Determine the [X, Y] coordinate at the center of the cell enclosing the given text.  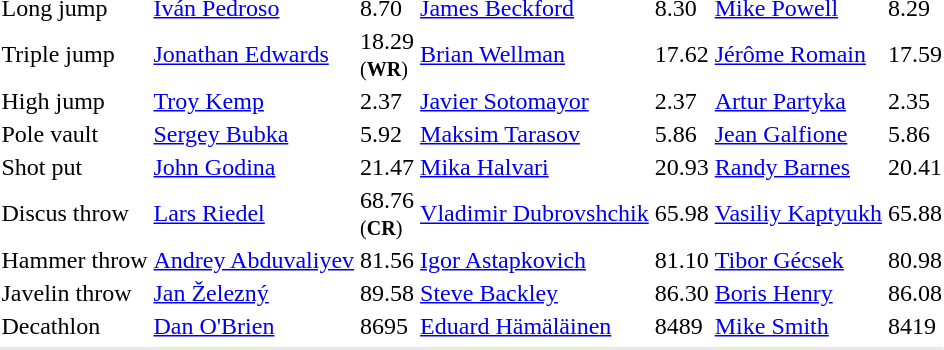
Randy Barnes [798, 167]
18.29(WR) [388, 54]
Lars Riedel [254, 214]
Steve Backley [535, 293]
Boris Henry [798, 293]
Javier Sotomayor [535, 101]
Andrey Abduvaliyev [254, 260]
Jan Železný [254, 293]
Mika Halvari [535, 167]
Shot put [74, 167]
Javelin throw [74, 293]
8489 [682, 326]
Troy Kemp [254, 101]
86.30 [682, 293]
89.58 [388, 293]
68.76(CR) [388, 214]
21.47 [388, 167]
Jérôme Romain [798, 54]
Dan O'Brien [254, 326]
17.59 [916, 54]
Discus throw [74, 214]
Brian Wellman [535, 54]
Decathlon [74, 326]
Vasiliy Kaptyukh [798, 214]
High jump [74, 101]
Igor Astapkovich [535, 260]
17.62 [682, 54]
65.98 [682, 214]
Jean Galfione [798, 134]
86.08 [916, 293]
5.92 [388, 134]
8695 [388, 326]
Hammer throw [74, 260]
20.41 [916, 167]
81.56 [388, 260]
Tibor Gécsek [798, 260]
Pole vault [74, 134]
8419 [916, 326]
Mike Smith [798, 326]
20.93 [682, 167]
65.88 [916, 214]
Vladimir Dubrovshchik [535, 214]
2.35 [916, 101]
John Godina [254, 167]
81.10 [682, 260]
Maksim Tarasov [535, 134]
Jonathan Edwards [254, 54]
80.98 [916, 260]
Eduard Hämäläinen [535, 326]
Artur Partyka [798, 101]
Triple jump [74, 54]
Sergey Bubka [254, 134]
